Extract the (x, y) coordinate from the center of the cell holding the provided text.  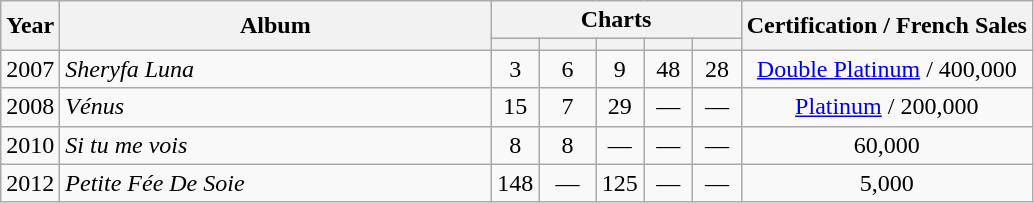
148 (516, 183)
48 (668, 69)
15 (516, 107)
Si tu me vois (276, 145)
Certification / French Sales (886, 26)
Platinum / 200,000 (886, 107)
Sheryfa Luna (276, 69)
6 (567, 69)
7 (567, 107)
2010 (30, 145)
Year (30, 26)
Charts (616, 20)
Vénus (276, 107)
Petite Fée De Soie (276, 183)
28 (718, 69)
60,000 (886, 145)
2007 (30, 69)
29 (620, 107)
2012 (30, 183)
Double Platinum / 400,000 (886, 69)
3 (516, 69)
5,000 (886, 183)
Album (276, 26)
125 (620, 183)
2008 (30, 107)
9 (620, 69)
